Determine the (x, y) coordinate at the center of the cell enclosing the given text.  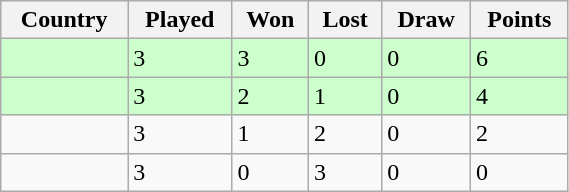
Draw (426, 20)
Won (270, 20)
Played (180, 20)
Country (64, 20)
6 (520, 58)
Lost (346, 20)
4 (520, 96)
Points (520, 20)
